Search for the cell housing the specified text and yield its [x, y] center coordinate. 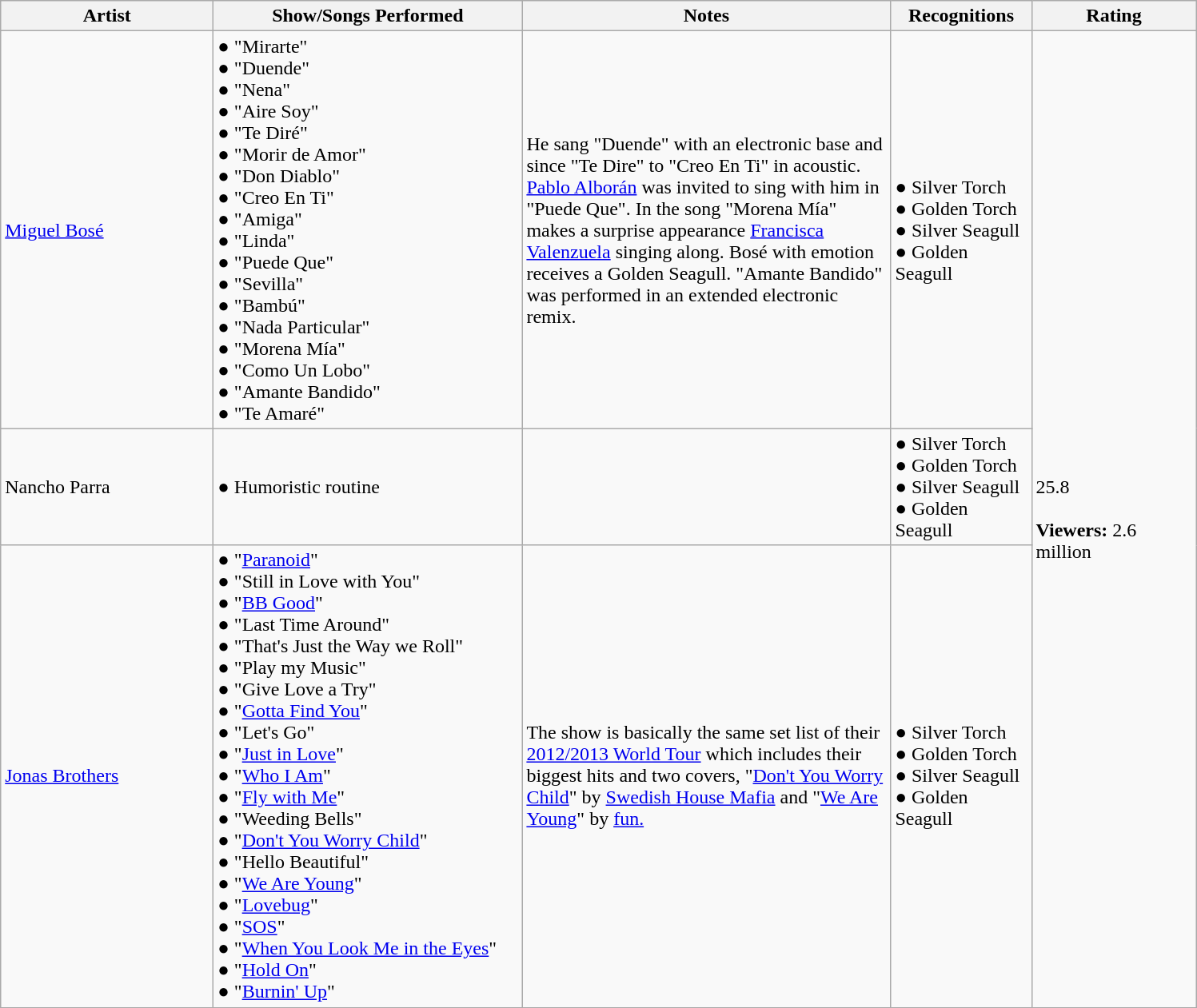
Artist [107, 16]
Jonas Brothers [107, 776]
Show/Songs Performed [368, 16]
Notes [707, 16]
Rating [1114, 16]
Recognitions [961, 16]
Miguel Bosé [107, 230]
25.8 Viewers: 2.6 million [1114, 520]
Nancho Parra [107, 487]
● Humoristic routine [368, 487]
